From the cell containing the given text, extract its center point as [X, Y] coordinate. 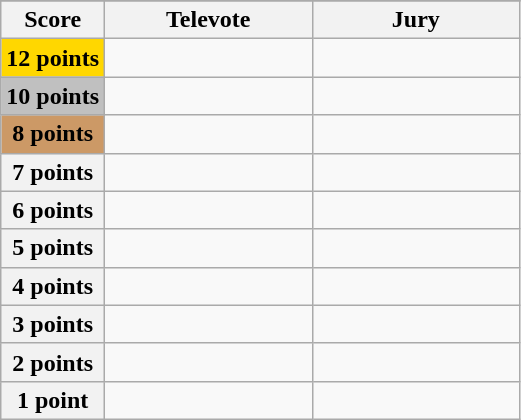
6 points [53, 210]
3 points [53, 324]
12 points [53, 58]
4 points [53, 286]
1 point [53, 400]
Jury [416, 20]
8 points [53, 134]
10 points [53, 96]
Televote [209, 20]
2 points [53, 362]
Score [53, 20]
5 points [53, 248]
7 points [53, 172]
